Determine the (X, Y) coordinate at the center of the cell enclosing the given text.  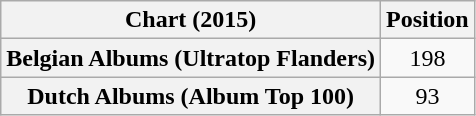
Position (428, 20)
93 (428, 96)
198 (428, 58)
Dutch Albums (Album Top 100) (191, 96)
Belgian Albums (Ultratop Flanders) (191, 58)
Chart (2015) (191, 20)
